Search for the cell housing the specified text and yield its (X, Y) center coordinate. 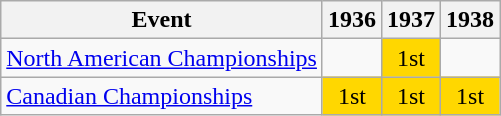
1937 (412, 20)
1936 (352, 20)
Event (162, 20)
1938 (470, 20)
North American Championships (162, 58)
Canadian Championships (162, 96)
